Scan for the cell matching the given text and deliver its [x, y] coordinate at center. 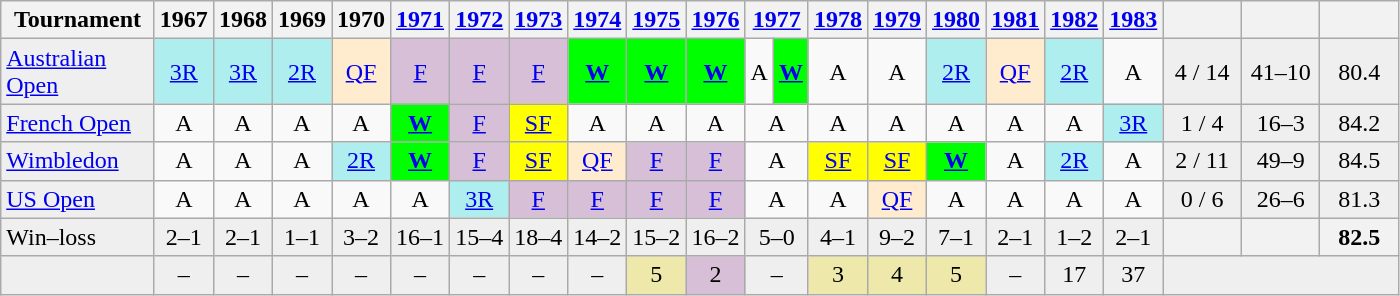
1979 [896, 20]
80.4 [1360, 72]
14–2 [598, 237]
16–3 [1280, 123]
17 [1074, 275]
1980 [956, 20]
81.3 [1360, 199]
1983 [1134, 20]
3–2 [362, 237]
1981 [1016, 20]
1968 [242, 20]
37 [1134, 275]
0 / 6 [1202, 199]
2 / 11 [1202, 161]
9–2 [896, 237]
16–2 [716, 237]
15–4 [480, 237]
1971 [420, 20]
4 / 14 [1202, 72]
1970 [362, 20]
1–2 [1074, 237]
4–1 [838, 237]
1976 [716, 20]
1967 [184, 20]
18–4 [538, 237]
7–1 [956, 237]
26–6 [1280, 199]
1969 [302, 20]
1–1 [302, 237]
Australian Open [78, 72]
5–0 [776, 237]
1978 [838, 20]
15–2 [656, 237]
16–1 [420, 237]
French Open [78, 123]
US Open [78, 199]
4 [896, 275]
84.5 [1360, 161]
2 [716, 275]
Wimbledon [78, 161]
82.5 [1360, 237]
3 [838, 275]
1982 [1074, 20]
Tournament [78, 20]
1973 [538, 20]
41–10 [1280, 72]
49–9 [1280, 161]
1977 [776, 20]
1972 [480, 20]
1 / 4 [1202, 123]
84.2 [1360, 123]
1975 [656, 20]
Win–loss [78, 237]
1974 [598, 20]
